Determine the [x, y] coordinate at the center of the cell enclosing the given text.  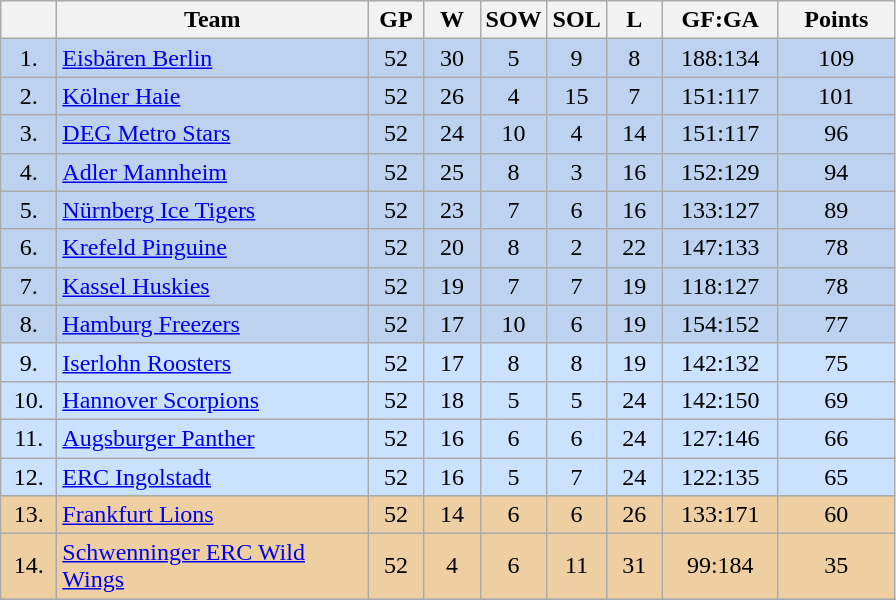
W [452, 20]
133:127 [720, 210]
Augsburger Panther [212, 438]
1. [29, 58]
18 [452, 400]
SOL [576, 20]
142:150 [720, 400]
12. [29, 477]
Kölner Haie [212, 96]
10. [29, 400]
9 [576, 58]
Kassel Huskies [212, 286]
L [634, 20]
142:132 [720, 362]
Hamburg Freezers [212, 324]
DEG Metro Stars [212, 134]
11 [576, 566]
4. [29, 172]
3. [29, 134]
69 [836, 400]
66 [836, 438]
Iserlohn Roosters [212, 362]
31 [634, 566]
65 [836, 477]
60 [836, 515]
22 [634, 248]
Team [212, 20]
2 [576, 248]
127:146 [720, 438]
7. [29, 286]
5. [29, 210]
152:129 [720, 172]
154:152 [720, 324]
94 [836, 172]
11. [29, 438]
15 [576, 96]
13. [29, 515]
Krefeld Pinguine [212, 248]
8. [29, 324]
147:133 [720, 248]
Hannover Scorpions [212, 400]
14. [29, 566]
20 [452, 248]
ERC Ingolstadt [212, 477]
GP [396, 20]
2. [29, 96]
77 [836, 324]
9. [29, 362]
89 [836, 210]
Schwenninger ERC Wild Wings [212, 566]
30 [452, 58]
109 [836, 58]
122:135 [720, 477]
6. [29, 248]
Eisbären Berlin [212, 58]
Nürnberg Ice Tigers [212, 210]
75 [836, 362]
99:184 [720, 566]
133:171 [720, 515]
188:134 [720, 58]
25 [452, 172]
SOW [514, 20]
GF:GA [720, 20]
3 [576, 172]
Points [836, 20]
118:127 [720, 286]
Frankfurt Lions [212, 515]
96 [836, 134]
101 [836, 96]
23 [452, 210]
Adler Mannheim [212, 172]
35 [836, 566]
